Detect which cell encompasses the target text, then output its [x, y] center coordinate. 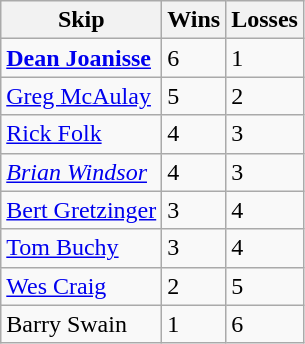
Barry Swain [82, 324]
Skip [82, 20]
Losses [265, 20]
Greg McAulay [82, 96]
Rick Folk [82, 134]
Wins [194, 20]
Tom Buchy [82, 248]
Brian Windsor [82, 172]
Bert Gretzinger [82, 210]
Dean Joanisse [82, 58]
Wes Craig [82, 286]
